From the cell containing the given text, extract its center point as (X, Y) coordinate. 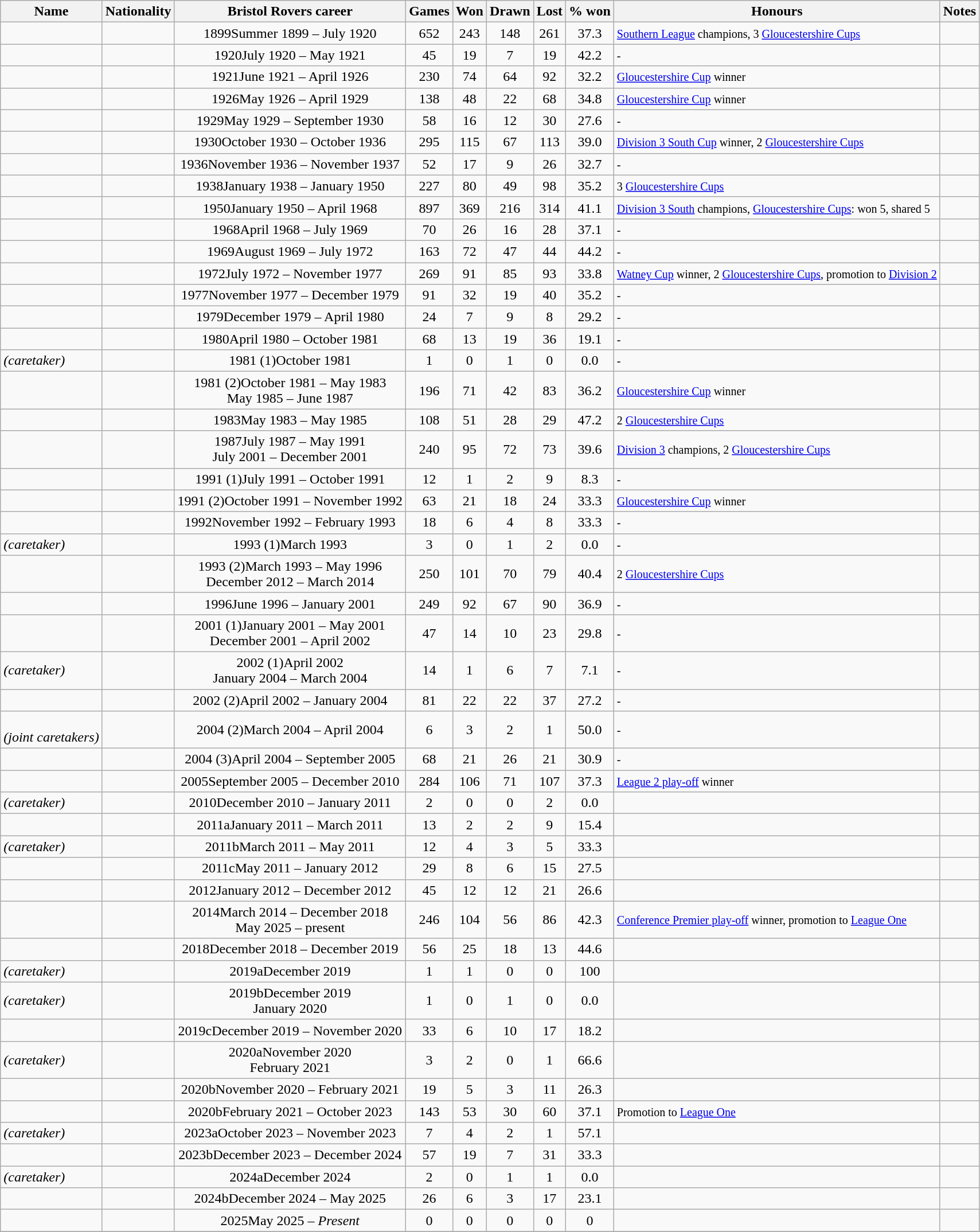
2023bDecember 2023 – December 2024 (290, 1155)
7.1 (590, 670)
2011cMay 2011 – January 2012 (290, 868)
148 (510, 33)
42.3 (590, 920)
27.2 (590, 700)
36.9 (590, 603)
Name (52, 11)
1921June 1921 – April 1926 (290, 77)
314 (549, 208)
32 (469, 295)
261 (549, 33)
1969August 1969 – July 1972 (290, 251)
106 (469, 781)
113 (549, 142)
227 (430, 186)
2012January 2012 – December 2012 (290, 890)
64 (510, 77)
58 (430, 120)
1977November 1977 – December 1979 (290, 295)
33.8 (590, 274)
36.2 (590, 390)
Nationality (138, 11)
1930October 1930 – October 1936 (290, 142)
66.6 (590, 1060)
2018December 2018 – December 2019 (290, 949)
95 (469, 450)
Division 3 South champions, Gloucestershire Cups: won 5, shared 5 (776, 208)
107 (549, 781)
108 (430, 420)
37 (549, 700)
230 (430, 77)
138 (430, 99)
246 (430, 920)
243 (469, 33)
2019bDecember 2019January 2020 (290, 1000)
Division 3 champions, 2 Gloucestershire Cups (776, 450)
29.2 (590, 317)
42.2 (590, 55)
250 (430, 574)
49 (510, 186)
27.6 (590, 120)
3 Gloucestershire Cups (776, 186)
26.3 (590, 1089)
1993 (1)March 1993 (290, 544)
39.6 (590, 450)
57 (430, 1155)
216 (510, 208)
143 (430, 1111)
8.3 (590, 479)
295 (430, 142)
2010December 2010 – January 2011 (290, 803)
1981 (1)October 1981 (290, 361)
23.1 (590, 1199)
42 (510, 390)
47.2 (590, 420)
2011bMarch 2011 – May 2011 (290, 847)
1979December 1979 – April 1980 (290, 317)
1950January 1950 – April 1968 (290, 208)
Honours (776, 11)
29.8 (590, 633)
11 (549, 1089)
30.9 (590, 759)
2005September 2005 – December 2010 (290, 781)
52 (430, 164)
2004 (2)March 2004 – April 2004 (290, 730)
1992November 1992 – February 1993 (290, 523)
32.7 (590, 164)
93 (549, 274)
269 (430, 274)
163 (430, 251)
2019cDecember 2019 – November 2020 (290, 1030)
Drawn (510, 11)
2023aOctober 2023 – November 2023 (290, 1133)
2020aNovember 2020February 2021 (290, 1060)
32.2 (590, 77)
Won (469, 11)
369 (469, 208)
2004 (3)April 2004 – September 2005 (290, 759)
1991 (1)July 1991 – October 1991 (290, 479)
1987July 1987 – May 1991July 2001 – December 2001 (290, 450)
196 (430, 390)
81 (430, 700)
1972July 1972 – November 1977 (290, 274)
26.6 (590, 890)
Watney Cup winner, 2 Gloucestershire Cups, promotion to Division 2 (776, 274)
104 (469, 920)
1929May 1929 – September 1930 (290, 120)
80 (469, 186)
2024aDecember 2024 (290, 1177)
1899Summer 1899 – July 1920 (290, 33)
Conference Premier play-off winner, promotion to League One (776, 920)
1938January 1938 – January 1950 (290, 186)
2001 (1)January 2001 – May 2001December 2001 – April 2002 (290, 633)
40 (549, 295)
1993 (2)March 1993 – May 1996December 2012 – March 2014 (290, 574)
Games (430, 11)
90 (549, 603)
50.0 (590, 730)
1920July 1920 – May 1921 (290, 55)
36 (549, 339)
53 (469, 1111)
63 (430, 501)
1983May 1983 – May 1985 (290, 420)
2020bNovember 2020 – February 2021 (290, 1089)
League 2 play-off winner (776, 781)
2014March 2014 – December 2018May 2025 – present (290, 920)
897 (430, 208)
2011aJanuary 2011 – March 2011 (290, 825)
2002 (2)April 2002 – January 2004 (290, 700)
25 (469, 949)
98 (549, 186)
240 (430, 450)
34.8 (590, 99)
249 (430, 603)
44.6 (590, 949)
2019aDecember 2019 (290, 971)
1926May 1926 – April 1929 (290, 99)
% won (590, 11)
27.5 (590, 868)
41.1 (590, 208)
33 (430, 1030)
51 (469, 420)
101 (469, 574)
18.2 (590, 1030)
1981 (2)October 1981 – May 1983May 1985 – June 1987 (290, 390)
2002 (1)April 2002January 2004 – March 2004 (290, 670)
40.4 (590, 574)
115 (469, 142)
39.0 (590, 142)
Promotion to League One (776, 1111)
Lost (549, 11)
85 (510, 274)
2020bFebruary 2021 – October 2023 (290, 1111)
1968April 1968 – July 1969 (290, 229)
100 (590, 971)
15 (549, 868)
73 (549, 450)
1936November 1936 – November 1937 (290, 164)
83 (549, 390)
1980April 1980 – October 1981 (290, 339)
86 (549, 920)
Southern League champions, 3 Gloucestershire Cups (776, 33)
(joint caretakers) (52, 730)
Bristol Rovers career (290, 11)
1991 (2)October 1991 – November 1992 (290, 501)
1996June 1996 – January 2001 (290, 603)
79 (549, 574)
48 (469, 99)
31 (549, 1155)
652 (430, 33)
15.4 (590, 825)
19.1 (590, 339)
74 (469, 77)
2025May 2025 – Present (290, 1221)
284 (430, 781)
Notes (959, 11)
60 (549, 1111)
2024bDecember 2024 – May 2025 (290, 1199)
23 (549, 633)
57.1 (590, 1133)
Division 3 South Cup winner, 2 Gloucestershire Cups (776, 142)
44 (549, 251)
44.2 (590, 251)
